Provide the (x, y) coordinate of the cell's center where the given text is located.  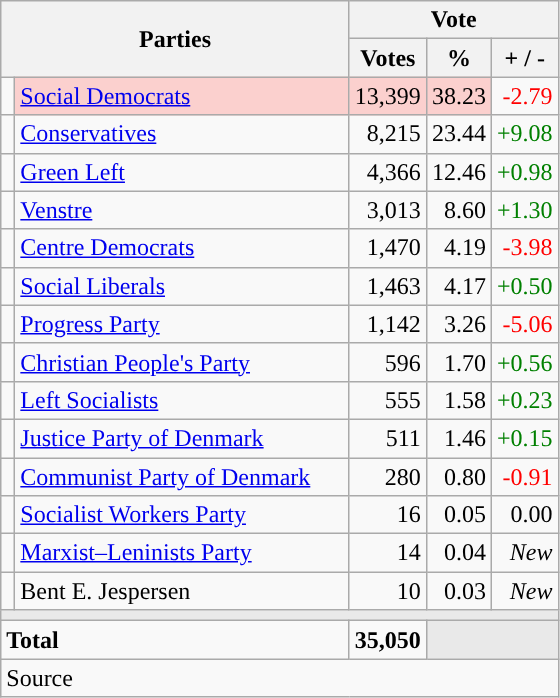
0.00 (524, 515)
4.17 (458, 286)
Socialist Workers Party (182, 515)
-0.91 (524, 477)
8.60 (458, 210)
+0.15 (524, 438)
Conservatives (182, 134)
0.05 (458, 515)
Communist Party of Denmark (182, 477)
16 (388, 515)
1.58 (458, 400)
Left Socialists (182, 400)
4,366 (388, 172)
10 (388, 591)
1,463 (388, 286)
Social Democrats (182, 96)
0.04 (458, 553)
Vote (454, 20)
1.70 (458, 362)
+ / - (524, 58)
0.80 (458, 477)
+1.30 (524, 210)
555 (388, 400)
+0.98 (524, 172)
1,470 (388, 248)
-5.06 (524, 324)
Christian People's Party (182, 362)
Venstre (182, 210)
+0.56 (524, 362)
+9.08 (524, 134)
1.46 (458, 438)
-2.79 (524, 96)
+0.50 (524, 286)
Bent E. Jespersen (182, 591)
3.26 (458, 324)
Parties (176, 39)
0.03 (458, 591)
280 (388, 477)
511 (388, 438)
Marxist–Leninists Party (182, 553)
Social Liberals (182, 286)
12.46 (458, 172)
14 (388, 553)
% (458, 58)
596 (388, 362)
8,215 (388, 134)
13,399 (388, 96)
3,013 (388, 210)
23.44 (458, 134)
+0.23 (524, 400)
35,050 (388, 640)
Progress Party (182, 324)
Total (176, 640)
Justice Party of Denmark (182, 438)
Source (280, 678)
Votes (388, 58)
4.19 (458, 248)
38.23 (458, 96)
-3.98 (524, 248)
Green Left (182, 172)
1,142 (388, 324)
Centre Democrats (182, 248)
